Return the (X, Y) coordinate for the center point of the cell that contains the specified text.  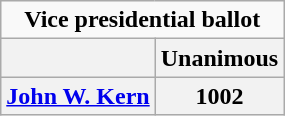
Unanimous (219, 58)
Vice presidential ballot (142, 20)
1002 (219, 96)
John W. Kern (78, 96)
